Output the (X, Y) coordinate of the center of the cell containing the given text.  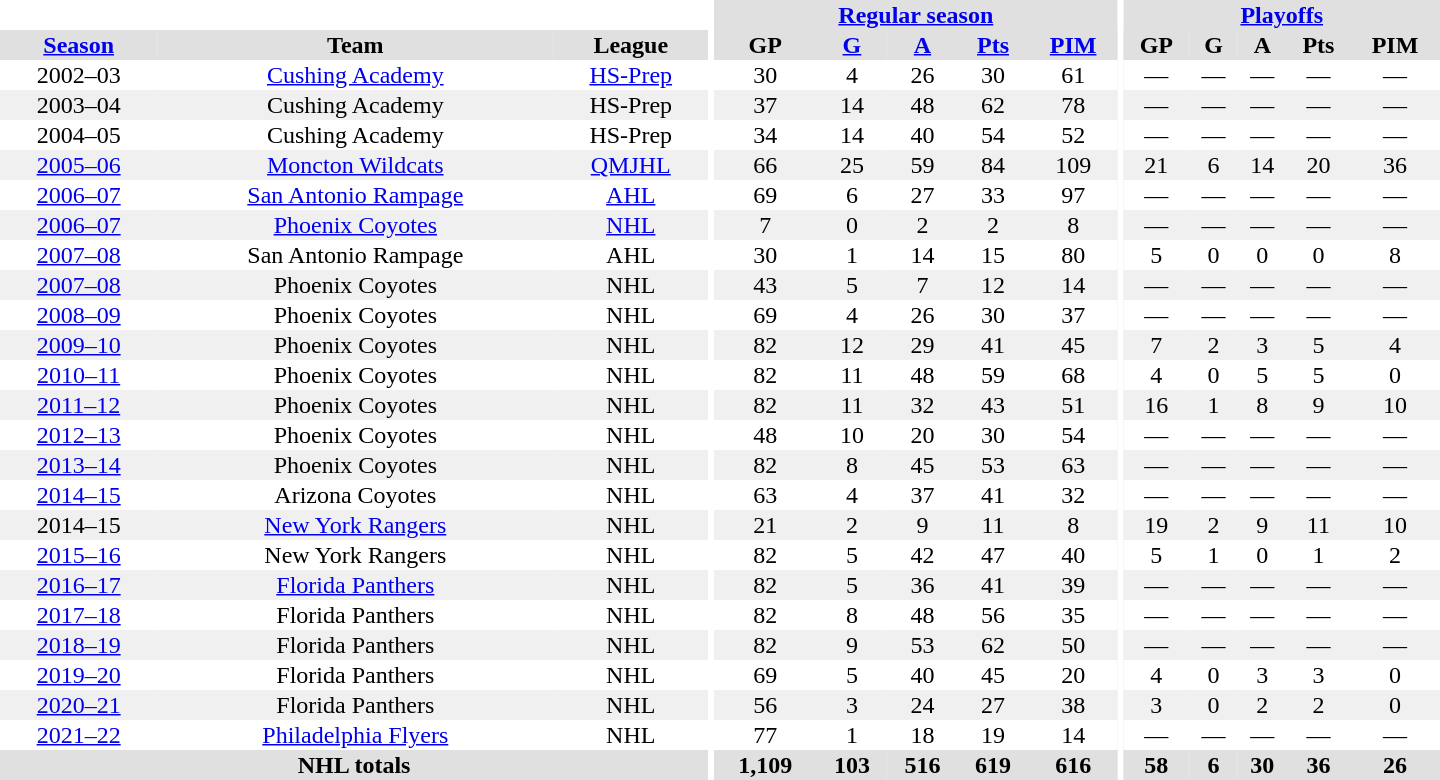
Moncton Wildcats (355, 165)
50 (1073, 645)
103 (852, 765)
Team (355, 45)
2003–04 (78, 105)
2012–13 (78, 435)
2011–12 (78, 405)
51 (1073, 405)
24 (922, 705)
2002–03 (78, 75)
15 (994, 255)
52 (1073, 135)
2013–14 (78, 465)
2010–11 (78, 375)
2015–16 (78, 555)
2017–18 (78, 615)
16 (1156, 405)
109 (1073, 165)
66 (766, 165)
Regular season (916, 15)
QMJHL (630, 165)
2016–17 (78, 585)
1,109 (766, 765)
35 (1073, 615)
2008–09 (78, 315)
58 (1156, 765)
619 (994, 765)
38 (1073, 705)
80 (1073, 255)
39 (1073, 585)
97 (1073, 195)
League (630, 45)
33 (994, 195)
61 (1073, 75)
2021–22 (78, 735)
47 (994, 555)
Arizona Coyotes (355, 495)
84 (994, 165)
18 (922, 735)
29 (922, 345)
25 (852, 165)
34 (766, 135)
2009–10 (78, 345)
2005–06 (78, 165)
Season (78, 45)
2018–19 (78, 645)
42 (922, 555)
Philadelphia Flyers (355, 735)
2004–05 (78, 135)
2019–20 (78, 675)
516 (922, 765)
77 (766, 735)
78 (1073, 105)
Playoffs (1282, 15)
616 (1073, 765)
2020–21 (78, 705)
68 (1073, 375)
NHL totals (354, 765)
